From the cell containing the given text, extract its center point as [x, y] coordinate. 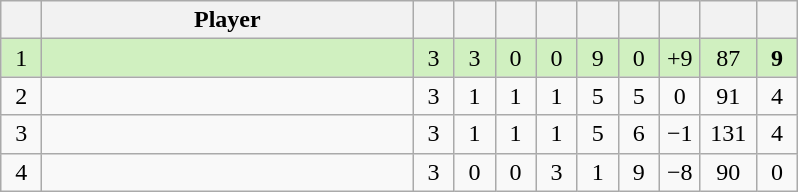
+9 [680, 58]
6 [638, 134]
90 [728, 172]
131 [728, 134]
−8 [680, 172]
Player [228, 20]
87 [728, 58]
91 [728, 96]
−1 [680, 134]
2 [22, 96]
